Capture the cell that displays the provided text and extract its (X, Y) central coordinate. 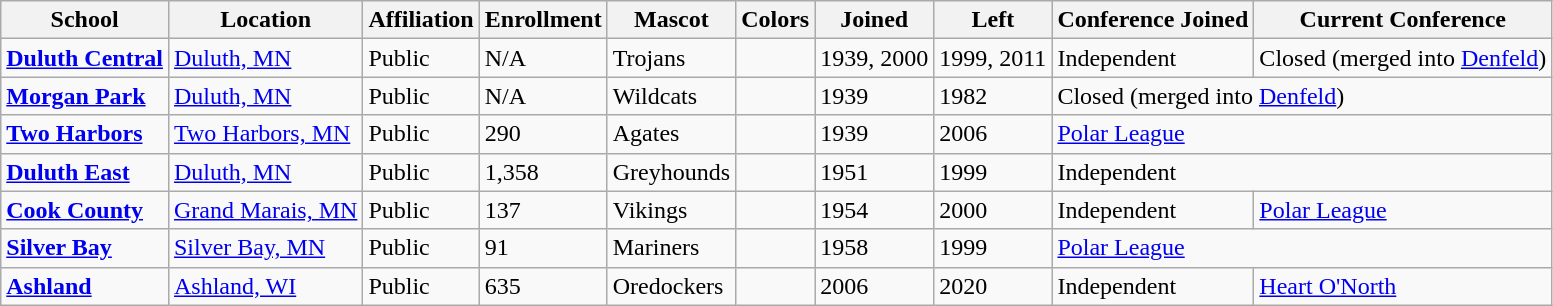
Two Harbors, MN (265, 134)
Wildcats (671, 96)
1,358 (543, 172)
School (85, 20)
Ashland, WI (265, 286)
Morgan Park (85, 96)
Agates (671, 134)
Cook County (85, 210)
137 (543, 210)
Oredockers (671, 286)
Left (993, 20)
2020 (993, 286)
Heart O'North (1403, 286)
Silver Bay, MN (265, 248)
1982 (993, 96)
290 (543, 134)
Two Harbors (85, 134)
1939, 2000 (874, 58)
635 (543, 286)
Mascot (671, 20)
Enrollment (543, 20)
2000 (993, 210)
Grand Marais, MN (265, 210)
Trojans (671, 58)
Conference Joined (1153, 20)
Current Conference (1403, 20)
Duluth Central (85, 58)
Location (265, 20)
Vikings (671, 210)
Mariners (671, 248)
Colors (776, 20)
Greyhounds (671, 172)
1951 (874, 172)
Ashland (85, 286)
1999, 2011 (993, 58)
Silver Bay (85, 248)
Affiliation (421, 20)
Duluth East (85, 172)
Joined (874, 20)
91 (543, 248)
1954 (874, 210)
1958 (874, 248)
